Locate the cell with the specified text and output its [X, Y] center coordinate. 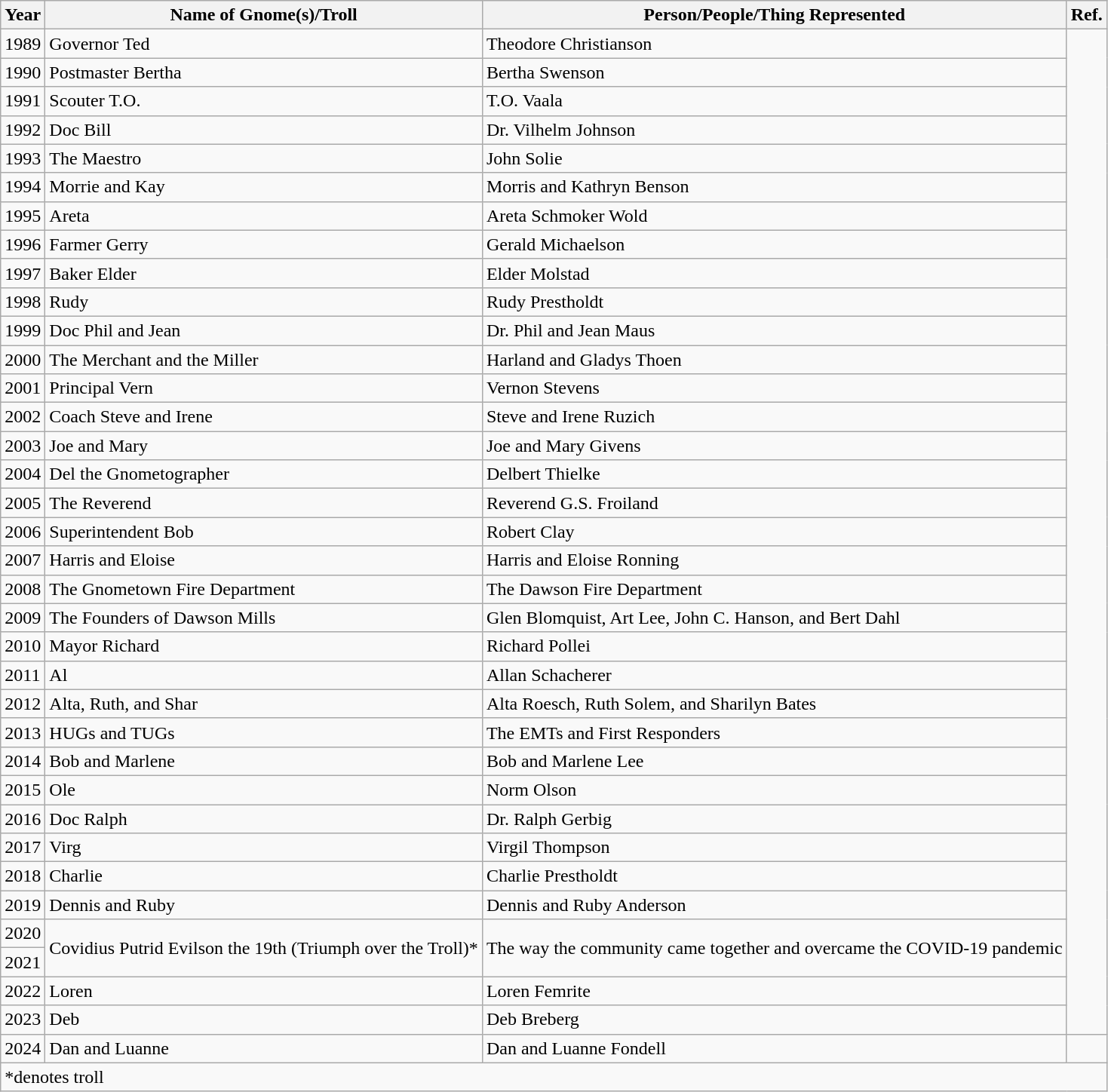
2011 [23, 675]
*denotes troll [554, 1077]
2020 [23, 934]
1990 [23, 72]
Vernon Stevens [774, 388]
2005 [23, 503]
2010 [23, 646]
Theodore Christianson [774, 44]
Allan Schacherer [774, 675]
Charlie Prestholdt [774, 876]
Scouter T.O. [264, 101]
The Founders of Dawson Mills [264, 618]
Person/People/Thing Represented [774, 15]
Gerald Michaelson [774, 244]
Doc Ralph [264, 818]
Doc Bill [264, 130]
1995 [23, 216]
Virgil Thompson [774, 848]
Doc Phil and Jean [264, 330]
2014 [23, 761]
Harris and Eloise Ronning [774, 560]
Rudy [264, 302]
1998 [23, 302]
Governor Ted [264, 44]
Dennis and Ruby [264, 905]
Loren Femrite [774, 991]
Alta Roesch, Ruth Solem, and Sharilyn Bates [774, 704]
Dr. Phil and Jean Maus [774, 330]
Reverend G.S. Froiland [774, 503]
Principal Vern [264, 388]
The Merchant and the Miller [264, 360]
Delbert Thielke [774, 474]
2004 [23, 474]
Deb [264, 1020]
Norm Olson [774, 790]
1997 [23, 273]
1994 [23, 187]
Loren [264, 991]
Name of Gnome(s)/Troll [264, 15]
Dan and Luanne [264, 1048]
Richard Pollei [774, 646]
2007 [23, 560]
1996 [23, 244]
Harland and Gladys Thoen [774, 360]
Joe and Mary [264, 446]
Deb Breberg [774, 1020]
Covidius Putrid Evilson the 19th (Triumph over the Troll)* [264, 948]
Superintendent Bob [264, 532]
2006 [23, 532]
2019 [23, 905]
Del the Gnometographer [264, 474]
Dennis and Ruby Anderson [774, 905]
The Dawson Fire Department [774, 589]
Alta, Ruth, and Shar [264, 704]
Coach Steve and Irene [264, 417]
Bertha Swenson [774, 72]
1991 [23, 101]
The Reverend [264, 503]
Areta Schmoker Wold [774, 216]
Mayor Richard [264, 646]
Ole [264, 790]
1992 [23, 130]
Elder Molstad [774, 273]
T.O. Vaala [774, 101]
2013 [23, 732]
Postmaster Bertha [264, 72]
Dr. Vilhelm Johnson [774, 130]
2002 [23, 417]
Glen Blomquist, Art Lee, John C. Hanson, and Bert Dahl [774, 618]
Year [23, 15]
Baker Elder [264, 273]
The Gnometown Fire Department [264, 589]
2008 [23, 589]
Dr. Ralph Gerbig [774, 818]
John Solie [774, 158]
Ref. [1086, 15]
1989 [23, 44]
1993 [23, 158]
2018 [23, 876]
2001 [23, 388]
Al [264, 675]
Bob and Marlene [264, 761]
2023 [23, 1020]
2015 [23, 790]
Dan and Luanne Fondell [774, 1048]
2016 [23, 818]
Robert Clay [774, 532]
2003 [23, 446]
2017 [23, 848]
HUGs and TUGs [264, 732]
Areta [264, 216]
The Maestro [264, 158]
Joe and Mary Givens [774, 446]
2009 [23, 618]
Morris and Kathryn Benson [774, 187]
Charlie [264, 876]
1999 [23, 330]
2022 [23, 991]
2012 [23, 704]
Bob and Marlene Lee [774, 761]
2000 [23, 360]
2021 [23, 962]
Steve and Irene Ruzich [774, 417]
Morrie and Kay [264, 187]
Harris and Eloise [264, 560]
Virg [264, 848]
The way the community came together and overcame the COVID-19 pandemic [774, 948]
The EMTs and First Responders [774, 732]
Rudy Prestholdt [774, 302]
Farmer Gerry [264, 244]
2024 [23, 1048]
